Scan for the cell matching the given text and deliver its (x, y) coordinate at center. 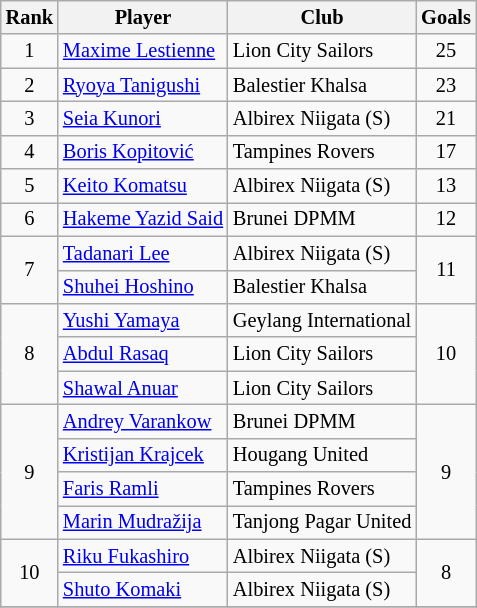
7 (30, 270)
23 (446, 85)
Rank (30, 17)
Kristijan Krajcek (143, 455)
Andrey Varankow (143, 421)
Seia Kunori (143, 118)
3 (30, 118)
Keito Komatsu (143, 186)
Club (322, 17)
Tadanari Lee (143, 253)
5 (30, 186)
1 (30, 51)
Shuhei Hoshino (143, 287)
Ryoya Tanigushi (143, 85)
11 (446, 270)
13 (446, 186)
Faris Ramli (143, 489)
Boris Kopitović (143, 152)
17 (446, 152)
Yushi Yamaya (143, 320)
Player (143, 17)
4 (30, 152)
Shawal Anuar (143, 388)
Maxime Lestienne (143, 51)
21 (446, 118)
Abdul Rasaq (143, 354)
12 (446, 219)
Shuto Komaki (143, 589)
Geylang International (322, 320)
6 (30, 219)
Riku Fukashiro (143, 556)
2 (30, 85)
25 (446, 51)
Hougang United (322, 455)
Goals (446, 17)
Hakeme Yazid Said (143, 219)
Marin Mudražija (143, 522)
Tanjong Pagar United (322, 522)
